Extract the [X, Y] coordinate from the center of the cell holding the provided text.  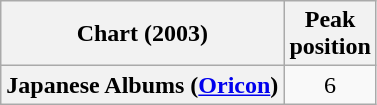
Chart (2003) [142, 34]
6 [330, 85]
Peakposition [330, 34]
Japanese Albums (Oricon) [142, 85]
